Output the [X, Y] coordinate of the center of the cell containing the given text.  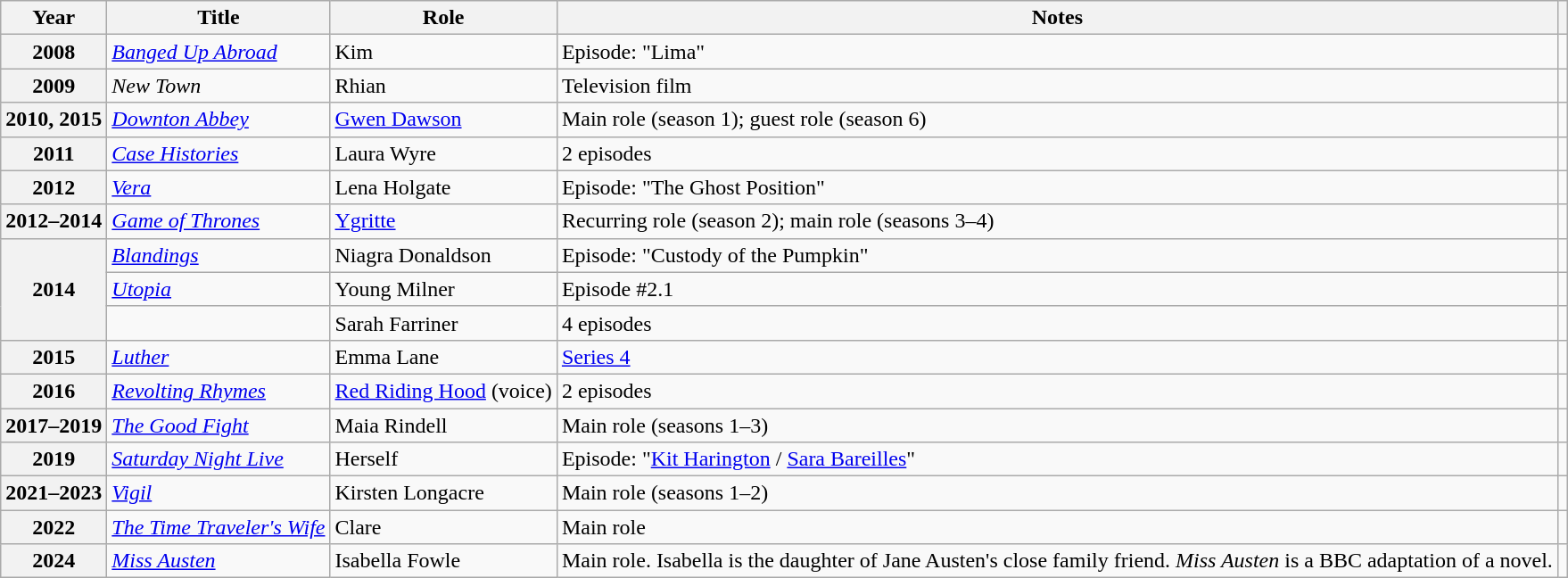
Rhian [443, 86]
4 episodes [1057, 323]
Vigil [219, 493]
Title [219, 18]
Emma Lane [443, 357]
2009 [54, 86]
Herself [443, 459]
2011 [54, 153]
2015 [54, 357]
2019 [54, 459]
2012–2014 [54, 221]
Kim [443, 52]
Ygritte [443, 221]
2012 [54, 187]
Blandings [219, 255]
2024 [54, 561]
Role [443, 18]
Recurring role (season 2); main role (seasons 3–4) [1057, 221]
2017–2019 [54, 425]
2021–2023 [54, 493]
Series 4 [1057, 357]
Main role. Isabella is the daughter of Jane Austen's close family friend. Miss Austen is a BBC adaptation of a novel. [1057, 561]
Maia Rindell [443, 425]
Main role (seasons 1–3) [1057, 425]
2016 [54, 391]
Game of Thrones [219, 221]
Banged Up Abroad [219, 52]
Television film [1057, 86]
Revolting Rhymes [219, 391]
Episode: "Custody of the Pumpkin" [1057, 255]
Sarah Farriner [443, 323]
Episode #2.1 [1057, 289]
Niagra Donaldson [443, 255]
Luther [219, 357]
2008 [54, 52]
Clare [443, 527]
Laura Wyre [443, 153]
The Time Traveler's Wife [219, 527]
2010, 2015 [54, 120]
Saturday Night Live [219, 459]
Utopia [219, 289]
Main role (seasons 1–2) [1057, 493]
Downton Abbey [219, 120]
Main role [1057, 527]
Episode: "The Ghost Position" [1057, 187]
Miss Austen [219, 561]
Gwen Dawson [443, 120]
Isabella Fowle [443, 561]
Episode: "Kit Harington / Sara Bareilles" [1057, 459]
2014 [54, 289]
Year [54, 18]
Notes [1057, 18]
Kirsten Longacre [443, 493]
The Good Fight [219, 425]
Vera [219, 187]
Case Histories [219, 153]
Main role (season 1); guest role (season 6) [1057, 120]
Red Riding Hood (voice) [443, 391]
Lena Holgate [443, 187]
Young Milner [443, 289]
Episode: "Lima" [1057, 52]
2022 [54, 527]
New Town [219, 86]
